Locate the cell with the specified text and output its [X, Y] center coordinate. 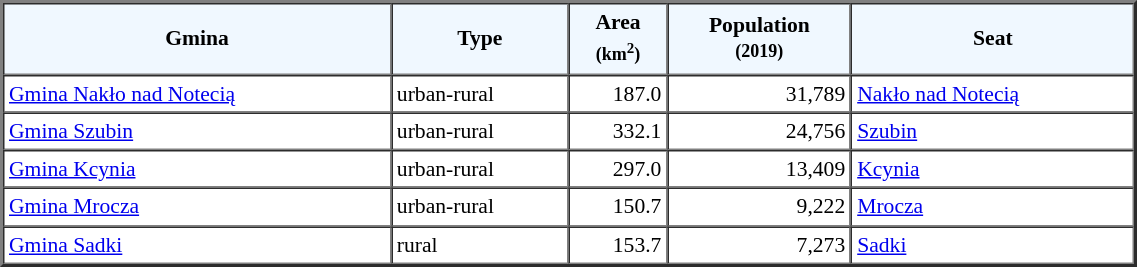
Population(2019) [759, 38]
297.0 [618, 169]
Kcynia [992, 169]
Gmina Mrocza [197, 207]
150.7 [618, 207]
Szubin [992, 131]
Area(km2) [618, 38]
Mrocza [992, 207]
Gmina Kcynia [197, 169]
13,409 [759, 169]
Type [480, 38]
24,756 [759, 131]
332.1 [618, 131]
rural [480, 245]
7,273 [759, 245]
Gmina Nakło nad Notecią [197, 93]
31,789 [759, 93]
Nakło nad Notecią [992, 93]
187.0 [618, 93]
9,222 [759, 207]
Seat [992, 38]
Gmina Szubin [197, 131]
Sadki [992, 245]
Gmina Sadki [197, 245]
Gmina [197, 38]
153.7 [618, 245]
